Pinpoint the cell where the given text exists, returning its [x, y] midpoint coordinate. 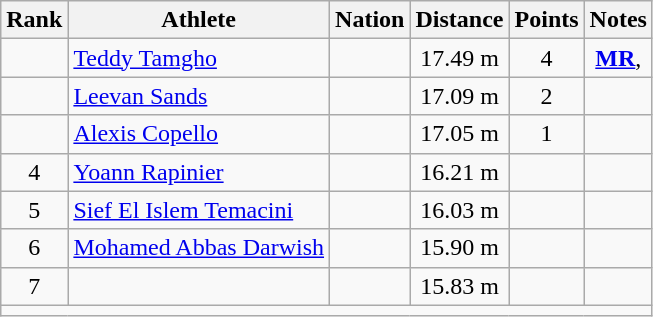
17.05 m [460, 134]
Leevan Sands [199, 96]
5 [34, 210]
16.21 m [460, 172]
16.03 m [460, 210]
Mohamed Abbas Darwish [199, 248]
6 [34, 248]
MR, [618, 58]
Points [546, 20]
Distance [460, 20]
7 [34, 286]
1 [546, 134]
15.90 m [460, 248]
Notes [618, 20]
2 [546, 96]
Alexis Copello [199, 134]
Rank [34, 20]
Teddy Tamgho [199, 58]
Sief El Islem Temacini [199, 210]
Nation [370, 20]
Yoann Rapinier [199, 172]
15.83 m [460, 286]
17.49 m [460, 58]
17.09 m [460, 96]
Athlete [199, 20]
